From the cell containing the given text, extract its center point as [x, y] coordinate. 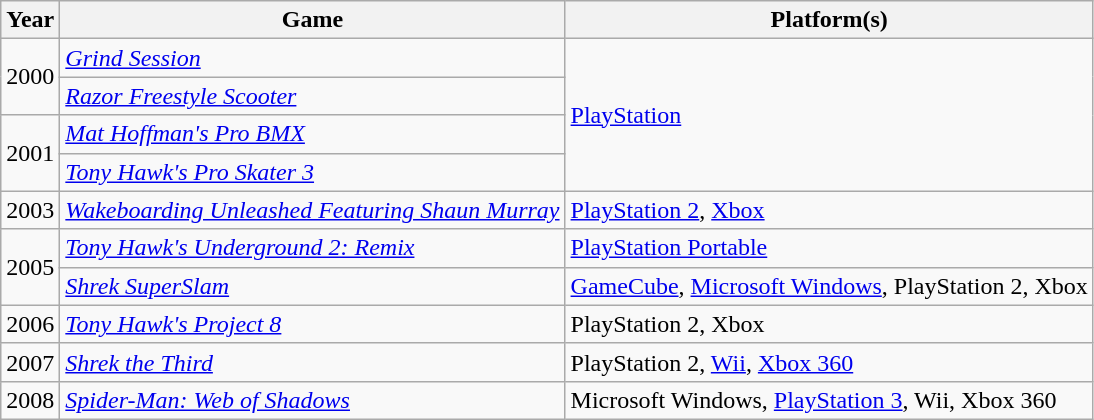
Wakeboarding Unleashed Featuring Shaun Murray [312, 210]
Game [312, 20]
Microsoft Windows, PlayStation 3, Wii, Xbox 360 [829, 400]
Shrek the Third [312, 362]
Spider-Man: Web of Shadows [312, 400]
2007 [30, 362]
PlayStation 2, Wii, Xbox 360 [829, 362]
Platform(s) [829, 20]
Year [30, 20]
Grind Session [312, 58]
Shrek SuperSlam [312, 286]
2008 [30, 400]
2006 [30, 324]
Tony Hawk's Project 8 [312, 324]
2000 [30, 77]
PlayStation Portable [829, 248]
Razor Freestyle Scooter [312, 96]
2001 [30, 153]
2005 [30, 267]
Tony Hawk's Underground 2: Remix [312, 248]
2003 [30, 210]
Tony Hawk's Pro Skater 3 [312, 172]
Mat Hoffman's Pro BMX [312, 134]
PlayStation [829, 115]
GameCube, Microsoft Windows, PlayStation 2, Xbox [829, 286]
